Find where the given text appears and provide that cell's center as [X, Y] coordinate. 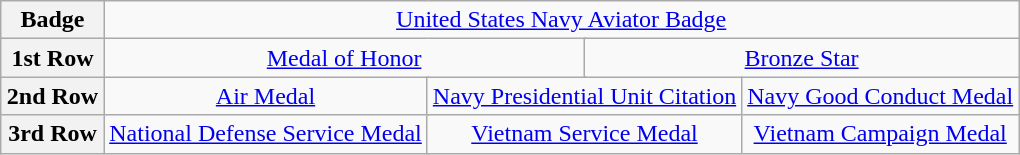
1st Row [52, 58]
Bronze Star [801, 58]
Vietnam Service Medal [584, 134]
Navy Presidential Unit Citation [584, 96]
Navy Good Conduct Medal [880, 96]
2nd Row [52, 96]
National Defense Service Medal [266, 134]
Medal of Honor [344, 58]
Air Medal [266, 96]
Vietnam Campaign Medal [880, 134]
United States Navy Aviator Badge [562, 20]
Badge [52, 20]
3rd Row [52, 134]
